Return [X, Y] of the center of cell containing provided text 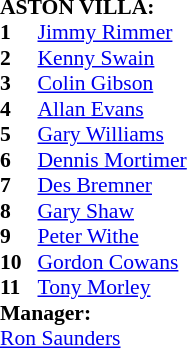
Gary Shaw [112, 211]
4 [19, 109]
7 [19, 185]
1 [19, 33]
Jimmy Rimmer [112, 33]
6 [19, 160]
Kenny Swain [112, 58]
Manager: [94, 313]
11 [19, 287]
Allan Evans [112, 109]
9 [19, 237]
8 [19, 211]
Tony Morley [112, 287]
5 [19, 135]
Gordon Cowans [112, 262]
Des Bremner [112, 185]
2 [19, 58]
10 [19, 262]
Dennis Mortimer [112, 160]
Gary Williams [112, 135]
Peter Withe [112, 237]
3 [19, 83]
Colin Gibson [112, 83]
